Return the [X, Y] coordinate for the center point of the cell that contains the specified text.  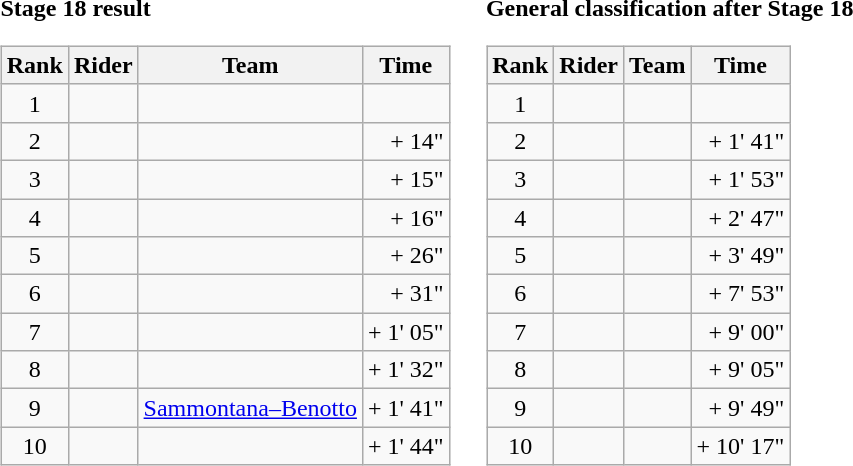
+ 26" [406, 256]
+ 2' 47" [740, 217]
+ 31" [406, 294]
+ 3' 49" [740, 256]
+ 10' 17" [740, 446]
+ 1' 05" [406, 332]
+ 9' 05" [740, 370]
Sammontana–Benotto [250, 408]
+ 16" [406, 217]
+ 7' 53" [740, 294]
+ 1' 44" [406, 446]
+ 14" [406, 141]
+ 9' 00" [740, 332]
+ 9' 49" [740, 408]
+ 1' 53" [740, 179]
+ 15" [406, 179]
+ 1' 32" [406, 370]
